Capture the cell that displays the provided text and extract its [x, y] central coordinate. 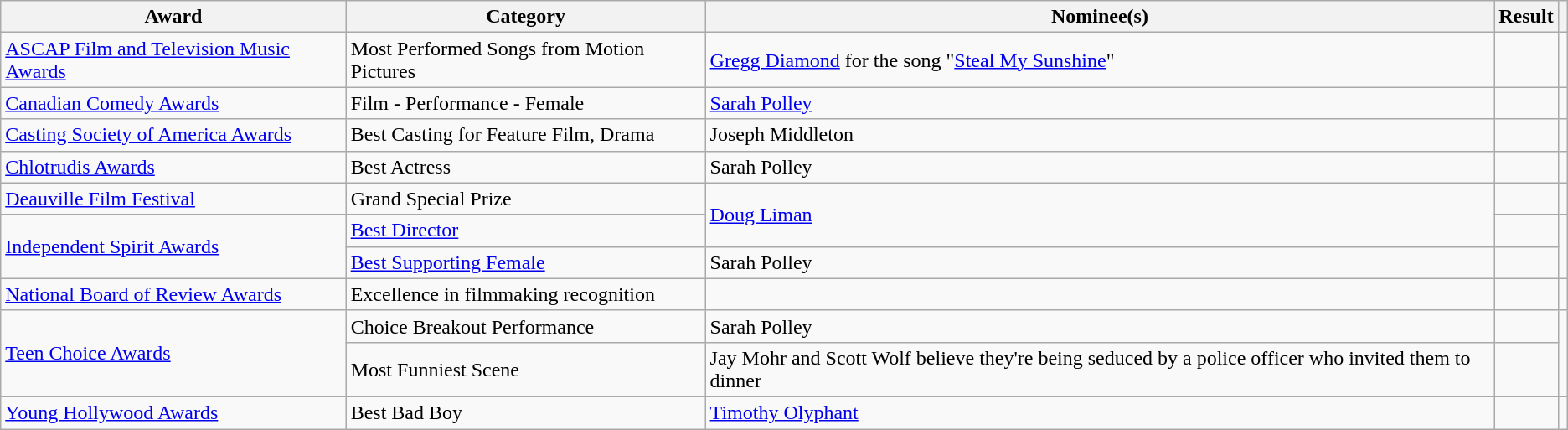
Excellence in filmmaking recognition [526, 294]
Best Director [526, 231]
Result [1526, 17]
National Board of Review Awards [173, 294]
Joseph Middleton [1100, 135]
Best Casting for Feature Film, Drama [526, 135]
Category [526, 17]
Jay Mohr and Scott Wolf believe they're being seduced by a police officer who invited them to dinner [1100, 369]
Casting Society of America Awards [173, 135]
Gregg Diamond for the song "Steal My Sunshine" [1100, 60]
Choice Breakout Performance [526, 326]
Award [173, 17]
Best Bad Boy [526, 412]
Film - Performance - Female [526, 103]
Most Funniest Scene [526, 369]
Deauville Film Festival [173, 199]
Most Performed Songs from Motion Pictures [526, 60]
Young Hollywood Awards [173, 412]
Independent Spirit Awards [173, 246]
Best Supporting Female [526, 262]
Timothy Olyphant [1100, 412]
Nominee(s) [1100, 17]
Doug Liman [1100, 215]
Teen Choice Awards [173, 354]
ASCAP Film and Television Music Awards [173, 60]
Chlotrudis Awards [173, 167]
Grand Special Prize [526, 199]
Best Actress [526, 167]
Canadian Comedy Awards [173, 103]
